Provide the [X, Y] coordinate of the cell's center where the given text is located.  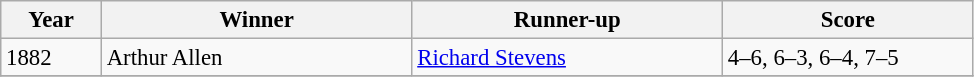
Year [52, 20]
1882 [52, 58]
4–6, 6–3, 6–4, 7–5 [848, 58]
Winner [256, 20]
Runner-up [568, 20]
Richard Stevens [568, 58]
Arthur Allen [256, 58]
Score [848, 20]
